Scan for the cell matching the given text and deliver its [x, y] coordinate at center. 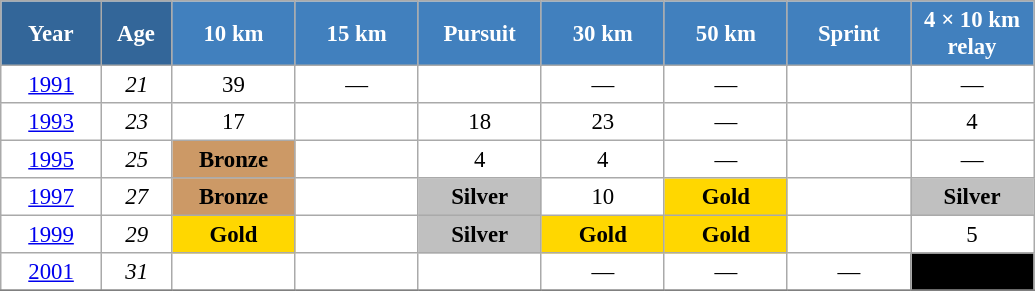
1997 [52, 197]
1993 [52, 122]
50 km [726, 34]
30 km [602, 34]
18 [480, 122]
1999 [52, 235]
29 [136, 235]
Pursuit [480, 34]
17 [234, 122]
4 × 10 km relay [972, 34]
10 [602, 197]
25 [136, 160]
Age [136, 34]
Sprint [848, 34]
21 [136, 85]
1995 [52, 160]
5 [972, 235]
39 [234, 85]
15 km [356, 34]
10 km [234, 34]
1991 [52, 85]
Year [52, 34]
27 [136, 197]
